Find where the given text appears and provide that cell's center as (X, Y) coordinate. 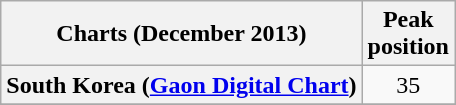
Peakposition (408, 34)
Charts (December 2013) (182, 34)
South Korea (Gaon Digital Chart) (182, 85)
35 (408, 85)
